Pinpoint the cell where the given text exists, returning its (x, y) midpoint coordinate. 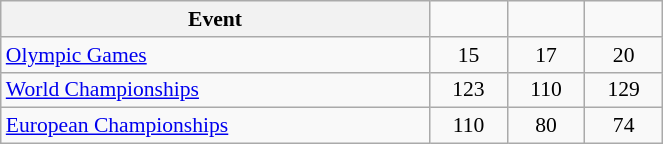
20 (623, 55)
17 (546, 55)
Olympic Games (216, 55)
15 (468, 55)
Event (216, 19)
European Championships (216, 126)
129 (623, 90)
74 (623, 126)
123 (468, 90)
World Championships (216, 90)
80 (546, 126)
